Search for the cell housing the specified text and yield its [X, Y] center coordinate. 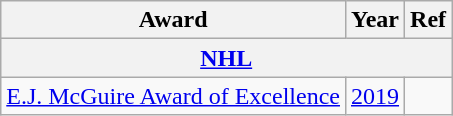
Award [174, 20]
NHL [226, 58]
Year [374, 20]
Ref [428, 20]
E.J. McGuire Award of Excellence [174, 96]
2019 [374, 96]
